Extract the [X, Y] coordinate from the center of the cell holding the provided text.  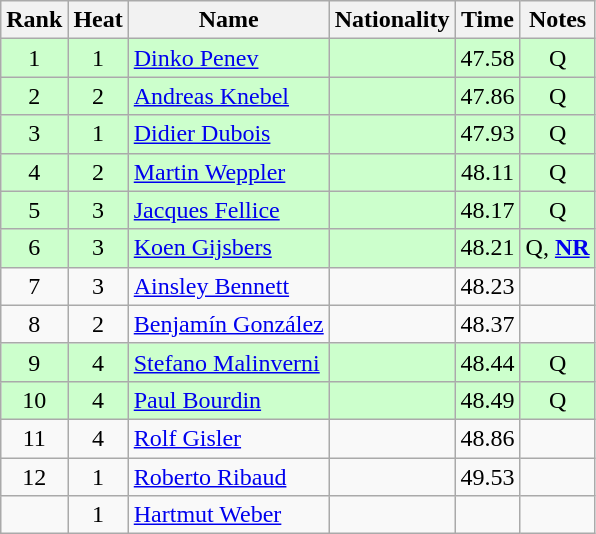
Didier Dubois [228, 134]
47.86 [488, 96]
Dinko Penev [228, 58]
Ainsley Bennett [228, 286]
Nationality [392, 20]
Martin Weppler [228, 172]
48.37 [488, 324]
48.49 [488, 400]
Koen Gijsbers [228, 248]
Notes [558, 20]
48.17 [488, 210]
Andreas Knebel [228, 96]
Rolf Gisler [228, 438]
Paul Bourdin [228, 400]
Time [488, 20]
47.58 [488, 58]
5 [34, 210]
Q, NR [558, 248]
Roberto Ribaud [228, 477]
48.23 [488, 286]
Hartmut Weber [228, 515]
Jacques Fellice [228, 210]
Heat [98, 20]
Stefano Malinverni [228, 362]
11 [34, 438]
7 [34, 286]
48.11 [488, 172]
12 [34, 477]
Name [228, 20]
6 [34, 248]
Benjamín González [228, 324]
48.44 [488, 362]
47.93 [488, 134]
48.86 [488, 438]
Rank [34, 20]
49.53 [488, 477]
10 [34, 400]
8 [34, 324]
48.21 [488, 248]
9 [34, 362]
